Pinpoint the cell where the given text exists, returning its [x, y] midpoint coordinate. 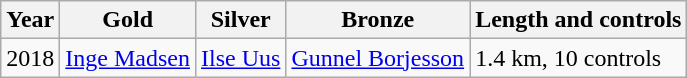
Inge Madsen [128, 58]
2018 [30, 58]
1.4 km, 10 controls [578, 58]
Gunnel Borjesson [378, 58]
Ilse Uus [241, 58]
Bronze [378, 20]
Year [30, 20]
Gold [128, 20]
Silver [241, 20]
Length and controls [578, 20]
